Capture the cell that displays the provided text and extract its (X, Y) central coordinate. 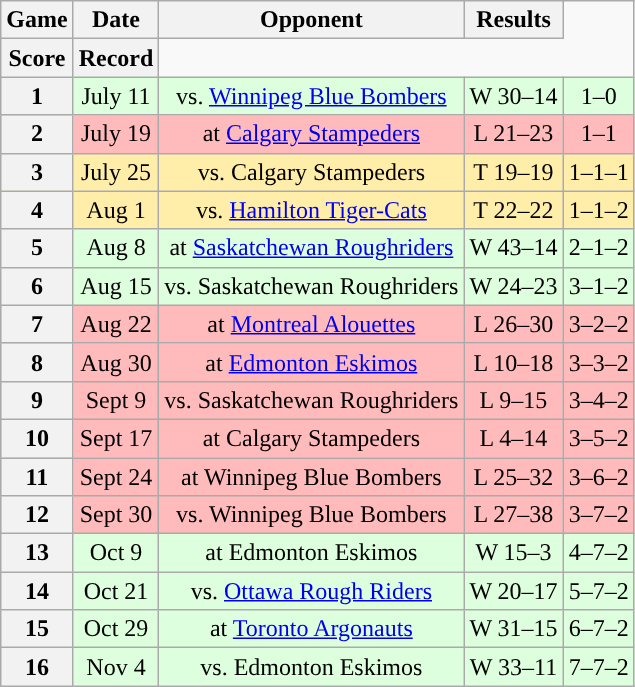
vs. Hamilton Tiger-Cats (312, 210)
T 19–19 (514, 172)
at Winnipeg Blue Bombers (312, 477)
Score (37, 58)
at Montreal Alouettes (312, 324)
July 11 (116, 96)
Record (116, 58)
vs. Ottawa Rough Riders (312, 591)
Game (37, 20)
Sept 17 (116, 438)
vs. Calgary Stampeders (312, 172)
Opponent (312, 20)
15 (37, 629)
3–1–2 (598, 286)
3 (37, 172)
Aug 30 (116, 362)
1–1–1 (598, 172)
9 (37, 400)
1 (37, 96)
6 (37, 286)
11 (37, 477)
W 31–15 (514, 629)
W 20–17 (514, 591)
3–5–2 (598, 438)
L 25–32 (514, 477)
L 27–38 (514, 515)
W 24–23 (514, 286)
W 43–14 (514, 248)
vs. Edmonton Eskimos (312, 667)
13 (37, 553)
Sept 9 (116, 400)
3–4–2 (598, 400)
Aug 15 (116, 286)
L 10–18 (514, 362)
7 (37, 324)
5–7–2 (598, 591)
16 (37, 667)
Sept 24 (116, 477)
T 22–22 (514, 210)
W 30–14 (514, 96)
Aug 1 (116, 210)
Nov 4 (116, 667)
1–1–2 (598, 210)
at Toronto Argonauts (312, 629)
8 (37, 362)
Date (116, 20)
Oct 21 (116, 591)
Oct 9 (116, 553)
5 (37, 248)
L 26–30 (514, 324)
July 19 (116, 134)
1–1 (598, 134)
3–3–2 (598, 362)
1–0 (598, 96)
10 (37, 438)
L 21–23 (514, 134)
Oct 29 (116, 629)
2 (37, 134)
4 (37, 210)
L 4–14 (514, 438)
Aug 8 (116, 248)
at Saskatchewan Roughriders (312, 248)
4–7–2 (598, 553)
12 (37, 515)
W 15–3 (514, 553)
Aug 22 (116, 324)
2–1–2 (598, 248)
Results (514, 20)
3–6–2 (598, 477)
L 9–15 (514, 400)
3–7–2 (598, 515)
Sept 30 (116, 515)
July 25 (116, 172)
W 33–11 (514, 667)
14 (37, 591)
7–7–2 (598, 667)
3–2–2 (598, 324)
6–7–2 (598, 629)
